Search for the cell housing the specified text and yield its (X, Y) center coordinate. 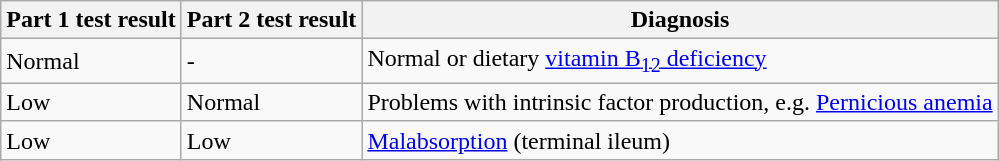
Problems with intrinsic factor production, e.g. Pernicious anemia (680, 102)
Part 2 test result (272, 20)
Part 1 test result (92, 20)
Normal or dietary vitamin B12 deficiency (680, 61)
Diagnosis (680, 20)
- (272, 61)
Malabsorption (terminal ileum) (680, 140)
